Find where the given text appears and provide that cell's center as [X, Y] coordinate. 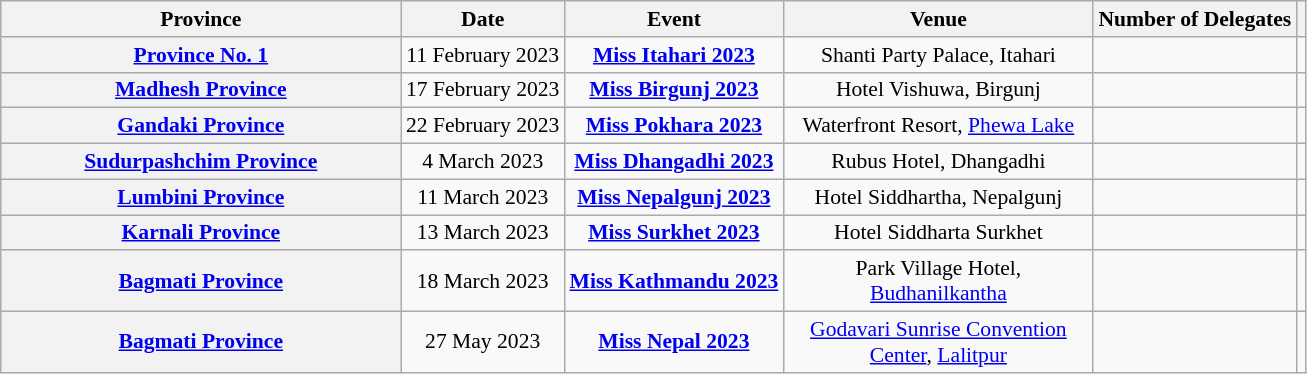
Rubus Hotel, Dhangadhi [938, 162]
Sudurpashchim Province [201, 162]
Date [483, 19]
Godavari Sunrise Convention Center, Lalitpur [938, 342]
Park Village Hotel, Budhanilkantha [938, 282]
Hotel Siddhartha, Nepalgunj [938, 197]
Province [201, 19]
13 March 2023 [483, 233]
Miss Nepal 2023 [674, 342]
Madhesh Province [201, 90]
Hotel Siddharta Surkhet [938, 233]
Number of Delegates [1194, 19]
Province No. 1 [201, 55]
Miss Kathmandu 2023 [674, 282]
Miss Itahari 2023 [674, 55]
Hotel Vishuwa, Birgunj [938, 90]
Lumbini Province [201, 197]
27 May 2023 [483, 342]
11 March 2023 [483, 197]
Shanti Party Palace, Itahari [938, 55]
Venue [938, 19]
11 February 2023 [483, 55]
Miss Pokhara 2023 [674, 126]
Miss Surkhet 2023 [674, 233]
17 February 2023 [483, 90]
Gandaki Province [201, 126]
4 March 2023 [483, 162]
18 March 2023 [483, 282]
Miss Birgunj 2023 [674, 90]
Waterfront Resort, Phewa Lake [938, 126]
Karnali Province [201, 233]
Event [674, 19]
22 February 2023 [483, 126]
Miss Nepalgunj 2023 [674, 197]
Miss Dhangadhi 2023 [674, 162]
